Locate the cell with the specified text and output its [x, y] center coordinate. 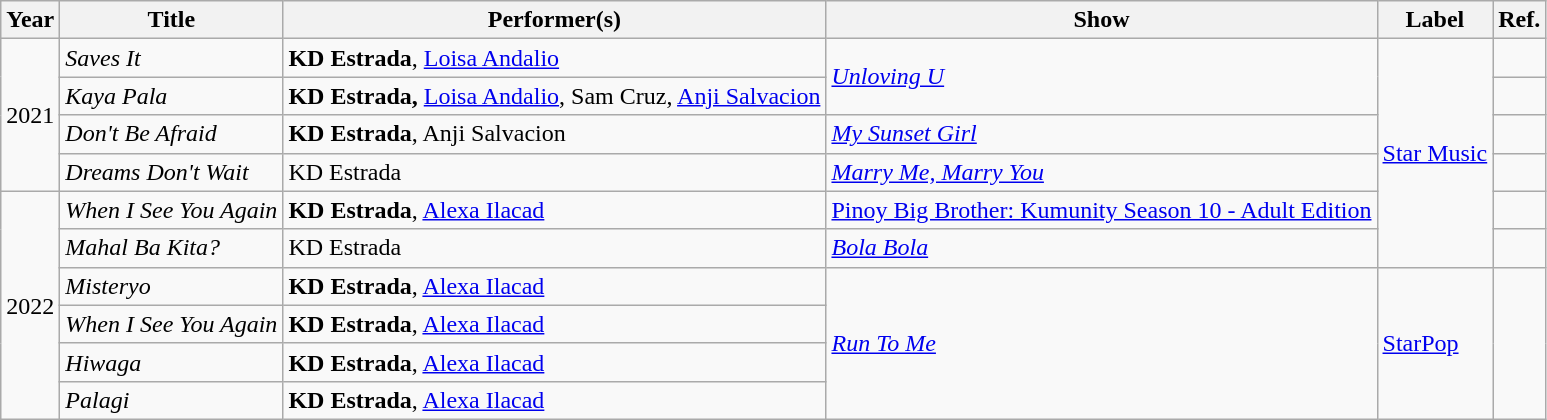
Year [30, 20]
Show [1102, 20]
Marry Me, Marry You [1102, 172]
Misteryo [172, 286]
Bola Bola [1102, 248]
Title [172, 20]
KD Estrada, Loisa Andalio [554, 58]
KD Estrada, Loisa Andalio, Sam Cruz, Anji Salvacion [554, 96]
Unloving U [1102, 77]
Run To Me [1102, 343]
Ref. [1520, 20]
StarPop [1435, 343]
Kaya Pala [172, 96]
2022 [30, 305]
Label [1435, 20]
Saves It [172, 58]
Dreams Don't Wait [172, 172]
My Sunset Girl [1102, 134]
Palagi [172, 400]
2021 [30, 115]
Pinoy Big Brother: Kumunity Season 10 - Adult Edition [1102, 210]
Performer(s) [554, 20]
KD Estrada, Anji Salvacion [554, 134]
Hiwaga [172, 362]
Don't Be Afraid [172, 134]
Mahal Ba Kita? [172, 248]
Star Music [1435, 153]
